Identify which cell holds the provided text, then report its (X, Y) central coordinate. 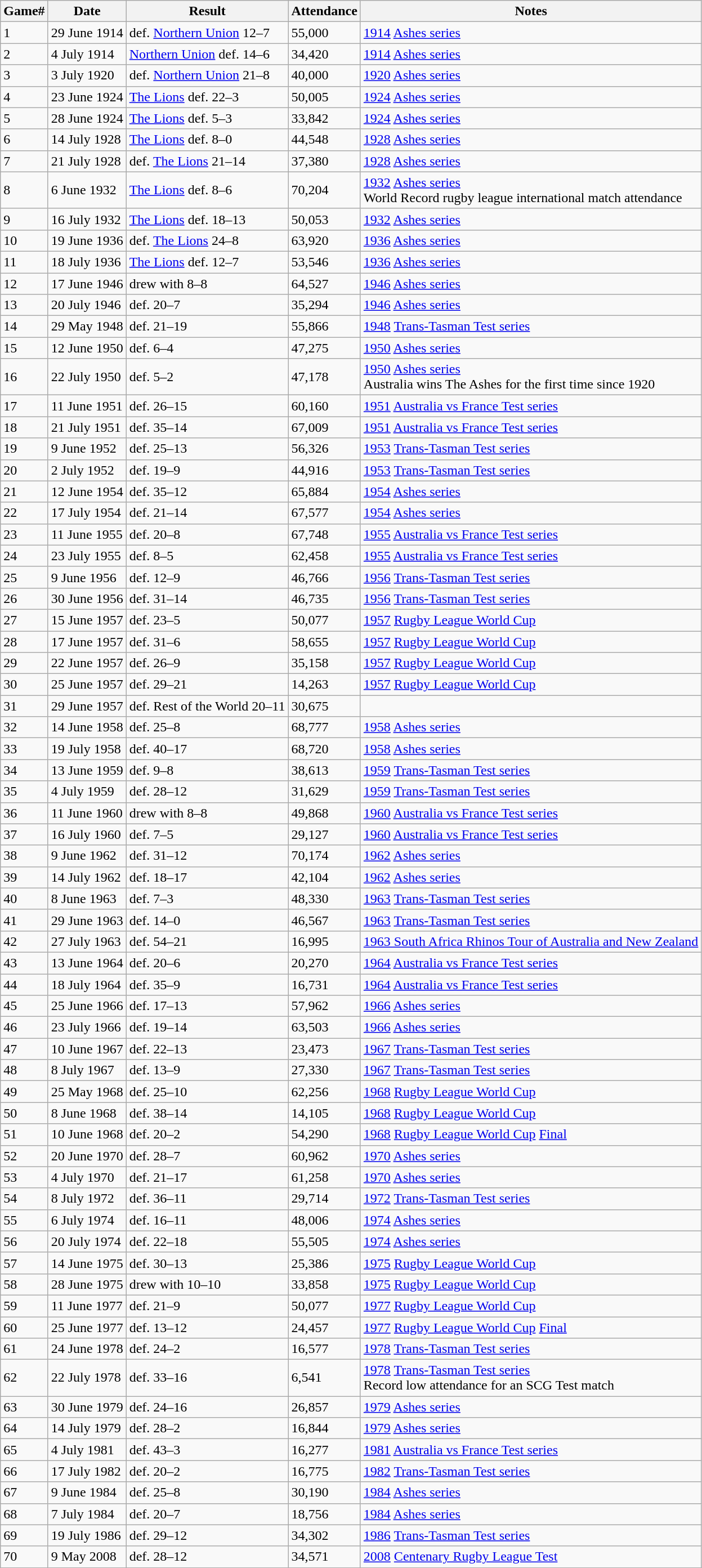
60,962 (324, 1156)
13 June 1964 (87, 963)
23 (24, 534)
1972 Trans-Tasman Test series (531, 1199)
62 (24, 1378)
50,005 (324, 97)
2 July 1952 (87, 470)
19 June 1936 (87, 240)
6 (24, 140)
5 (24, 118)
Date (87, 11)
51 (24, 1134)
def. 14–0 (207, 920)
1948 Trans-Tasman Test series (531, 327)
23,473 (324, 1049)
63,503 (324, 1028)
38 (24, 856)
11 June 1960 (87, 813)
30,675 (324, 706)
48 (24, 1070)
31,629 (324, 792)
def. 24–2 (207, 1349)
19 July 1986 (87, 1535)
64,527 (324, 283)
19 (24, 449)
1978 Trans-Tasman Test seriesRecord low attendance for an SCG Test match (531, 1378)
def. 21–9 (207, 1306)
46,735 (324, 598)
37 (24, 834)
20 (24, 470)
44,548 (324, 140)
36 (24, 813)
def. 13–12 (207, 1327)
46,766 (324, 577)
70,174 (324, 856)
11 (24, 262)
29 May 1948 (87, 327)
23 June 1924 (87, 97)
4 (24, 97)
def. 9–8 (207, 770)
1986 Trans-Tasman Test series (531, 1535)
16,775 (324, 1471)
16,577 (324, 1349)
def. 31–12 (207, 856)
43 (24, 963)
15 June 1957 (87, 620)
14,263 (324, 685)
70,204 (324, 190)
def. 8–5 (207, 556)
The Lions def. 5–3 (207, 118)
55 (24, 1220)
22 July 1950 (87, 377)
drew with 10–10 (207, 1284)
def. 18–17 (207, 877)
55,866 (324, 327)
4 July 1959 (87, 792)
68,777 (324, 727)
54,290 (324, 1134)
41 (24, 920)
52 (24, 1156)
21 July 1951 (87, 427)
1920 Ashes series (531, 75)
18 July 1936 (87, 262)
1978 Trans-Tasman Test series (531, 1349)
8 June 1968 (87, 1113)
40 (24, 899)
The Lions def. 8–0 (207, 140)
25 June 1966 (87, 1006)
20 July 1946 (87, 305)
25 June 1957 (87, 685)
14 July 1979 (87, 1428)
16,844 (324, 1428)
def. 20–6 (207, 963)
63,920 (324, 240)
29 June 1957 (87, 706)
56,326 (324, 449)
def. 21–19 (207, 327)
47,178 (324, 377)
44 (24, 985)
18 (24, 427)
25 May 1968 (87, 1092)
16,995 (324, 941)
def. 21–17 (207, 1177)
69 (24, 1535)
def. 35–9 (207, 985)
def. 35–14 (207, 427)
1977 Rugby League World Cup (531, 1306)
def. 54–21 (207, 941)
def. 31–14 (207, 598)
7 July 1984 (87, 1514)
62,256 (324, 1092)
47 (24, 1049)
def. 22–13 (207, 1049)
40,000 (324, 75)
31 (24, 706)
59 (24, 1306)
27,330 (324, 1070)
def. 36–11 (207, 1199)
def. 6–4 (207, 348)
16 July 1960 (87, 834)
def. 26–9 (207, 663)
def. 17–13 (207, 1006)
16,731 (324, 985)
20,270 (324, 963)
15 (24, 348)
33,858 (324, 1284)
def. 38–14 (207, 1113)
22 June 1957 (87, 663)
9 (24, 219)
10 June 1968 (87, 1134)
16 (24, 377)
24 (24, 556)
14,105 (324, 1113)
def. 26–15 (207, 406)
1950 Ashes series (531, 348)
16,277 (324, 1450)
17 June 1946 (87, 283)
def. 19–9 (207, 470)
45 (24, 1006)
29 June 1963 (87, 920)
64 (24, 1428)
33,842 (324, 118)
67,577 (324, 513)
58 (24, 1284)
25,386 (324, 1263)
17 July 1982 (87, 1471)
24 June 1978 (87, 1349)
4 July 1970 (87, 1177)
def. 35–12 (207, 492)
65,884 (324, 492)
The Lions def. 8–6 (207, 190)
Attendance (324, 11)
44,916 (324, 470)
58,655 (324, 641)
17 June 1957 (87, 641)
def. 7–3 (207, 899)
10 June 1967 (87, 1049)
def. 25–10 (207, 1092)
Game# (24, 11)
1968 Rugby League World Cup Final (531, 1134)
19 July 1958 (87, 749)
37,380 (324, 161)
28 June 1924 (87, 118)
25 (24, 577)
34,571 (324, 1557)
55,000 (324, 33)
60 (24, 1327)
def. 16–11 (207, 1220)
28 (24, 641)
34 (24, 770)
1932 Ashes series (531, 219)
30 (24, 685)
55,505 (324, 1241)
Result (207, 11)
48,330 (324, 899)
Notes (531, 11)
Northern Union def. 14–6 (207, 54)
20 June 1970 (87, 1156)
63 (24, 1407)
def. The Lions 21–14 (207, 161)
18,756 (324, 1514)
67,748 (324, 534)
66 (24, 1471)
1981 Australia vs France Test series (531, 1450)
1977 Rugby League World Cup Final (531, 1327)
The Lions def. 12–7 (207, 262)
def. 33–16 (207, 1378)
18 July 1964 (87, 985)
def. The Lions 24–8 (207, 240)
1982 Trans-Tasman Test series (531, 1471)
def. Northern Union 21–8 (207, 75)
9 June 1952 (87, 449)
14 (24, 327)
17 July 1954 (87, 513)
def. 30–13 (207, 1263)
61,258 (324, 1177)
4 July 1914 (87, 54)
1 (24, 33)
The Lions def. 22–3 (207, 97)
53,546 (324, 262)
17 (24, 406)
def. 40–17 (207, 749)
23 July 1966 (87, 1028)
14 June 1975 (87, 1263)
39 (24, 877)
70 (24, 1557)
30 June 1956 (87, 598)
def. 25–13 (207, 449)
8 (24, 190)
13 June 1959 (87, 770)
50,053 (324, 219)
def. 28–7 (207, 1156)
def. 29–21 (207, 685)
27 July 1963 (87, 941)
67,009 (324, 427)
65 (24, 1450)
33 (24, 749)
def. 13–9 (207, 1070)
9 June 1962 (87, 856)
34,420 (324, 54)
35 (24, 792)
12 June 1950 (87, 348)
12 June 1954 (87, 492)
4 July 1981 (87, 1450)
11 June 1955 (87, 534)
30 June 1979 (87, 1407)
def. 29–12 (207, 1535)
25 June 1977 (87, 1327)
29 (24, 663)
35,158 (324, 663)
14 July 1928 (87, 140)
11 June 1977 (87, 1306)
27 (24, 620)
47,275 (324, 348)
14 June 1958 (87, 727)
6 July 1974 (87, 1220)
def. 43–3 (207, 1450)
30,190 (324, 1493)
24,457 (324, 1327)
def. 31–6 (207, 641)
12 (24, 283)
14 July 1962 (87, 877)
23 July 1955 (87, 556)
6,541 (324, 1378)
16 July 1932 (87, 219)
29,714 (324, 1199)
6 June 1932 (87, 190)
48,006 (324, 1220)
38,613 (324, 770)
7 (24, 161)
28 June 1975 (87, 1284)
29 June 1914 (87, 33)
9 June 1984 (87, 1493)
49,868 (324, 813)
46 (24, 1028)
29,127 (324, 834)
68 (24, 1514)
8 July 1967 (87, 1070)
32 (24, 727)
def. 22–18 (207, 1241)
20 July 1974 (87, 1241)
35,294 (324, 305)
3 July 1920 (87, 75)
60,160 (324, 406)
26,857 (324, 1407)
def. 12–9 (207, 577)
21 (24, 492)
42 (24, 941)
2008 Centenary Rugby League Test (531, 1557)
def. 24–16 (207, 1407)
def. 23–5 (207, 620)
def. 5–2 (207, 377)
21 July 1928 (87, 161)
67 (24, 1493)
def. Northern Union 12–7 (207, 33)
10 (24, 240)
1963 South Africa Rhinos Tour of Australia and New Zealand (531, 941)
def. 19–14 (207, 1028)
def. 21–14 (207, 513)
3 (24, 75)
57,962 (324, 1006)
46,567 (324, 920)
def. 20–8 (207, 534)
2 (24, 54)
42,104 (324, 877)
22 July 1978 (87, 1378)
54 (24, 1199)
62,458 (324, 556)
68,720 (324, 749)
56 (24, 1241)
The Lions def. 18–13 (207, 219)
8 June 1963 (87, 899)
26 (24, 598)
53 (24, 1177)
def. 28–2 (207, 1428)
9 May 2008 (87, 1557)
9 June 1956 (87, 577)
61 (24, 1349)
13 (24, 305)
22 (24, 513)
57 (24, 1263)
1932 Ashes seriesWorld Record rugby league international match attendance (531, 190)
11 June 1951 (87, 406)
8 July 1972 (87, 1199)
def. 7–5 (207, 834)
50 (24, 1113)
49 (24, 1092)
34,302 (324, 1535)
1950 Ashes seriesAustralia wins The Ashes for the first time since 1920 (531, 377)
def. Rest of the World 20–11 (207, 706)
